Scan for the cell matching the given text and deliver its (X, Y) coordinate at center. 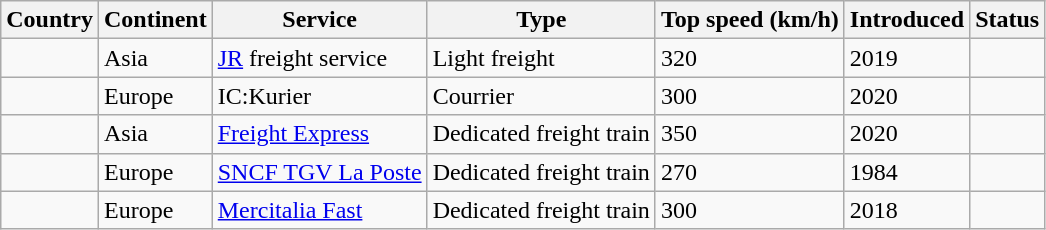
Top speed (km/h) (750, 20)
1984 (906, 172)
IC:Kurier (320, 96)
Country (50, 20)
Service (320, 20)
2019 (906, 58)
2018 (906, 210)
270 (750, 172)
Continent (155, 20)
Type (541, 20)
Courrier (541, 96)
Freight Express (320, 134)
SNCF TGV La Poste (320, 172)
320 (750, 58)
JR freight service (320, 58)
Light freight (541, 58)
Status (1008, 20)
Introduced (906, 20)
Mercitalia Fast (320, 210)
350 (750, 134)
